Capture the cell that displays the provided text and extract its [x, y] central coordinate. 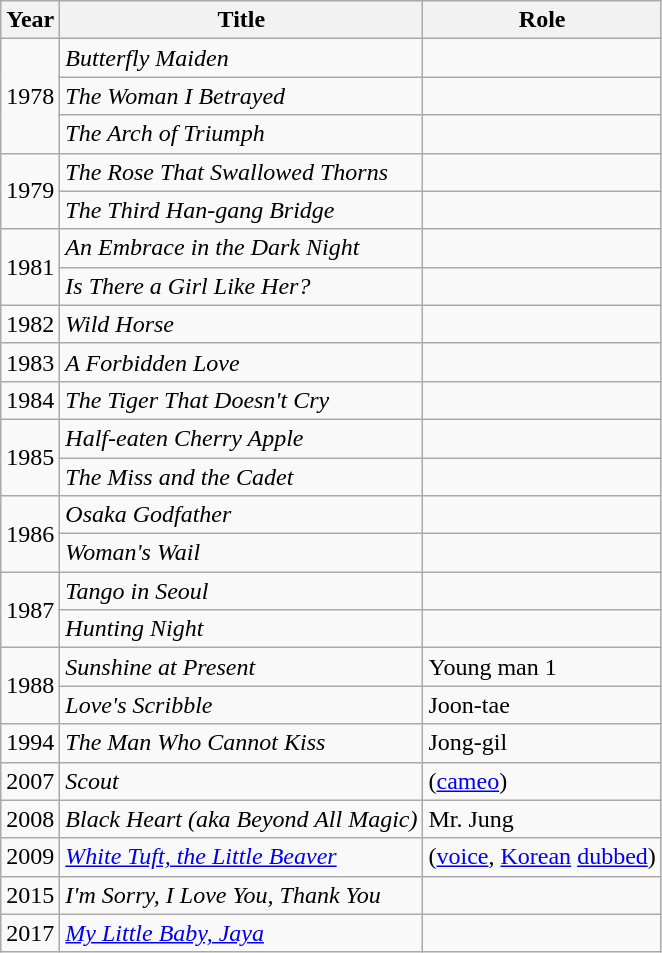
A Forbidden Love [242, 362]
2017 [30, 933]
2008 [30, 819]
1994 [30, 743]
Role [542, 20]
Sunshine at Present [242, 667]
The Man Who Cannot Kiss [242, 743]
1978 [30, 96]
(voice, Korean dubbed) [542, 857]
1987 [30, 610]
Half-eaten Cherry Apple [242, 438]
Woman's Wail [242, 553]
An Embrace in the Dark Night [242, 248]
The Arch of Triumph [242, 134]
2007 [30, 781]
Love's Scribble [242, 705]
Wild Horse [242, 324]
The Miss and the Cadet [242, 477]
2015 [30, 895]
1985 [30, 457]
1979 [30, 191]
Mr. Jung [542, 819]
1981 [30, 267]
1983 [30, 362]
Jong-gil [542, 743]
The Tiger That Doesn't Cry [242, 400]
Butterfly Maiden [242, 58]
Joon-tae [542, 705]
Scout [242, 781]
Black Heart (aka Beyond All Magic) [242, 819]
2009 [30, 857]
Is There a Girl Like Her? [242, 286]
1982 [30, 324]
Tango in Seoul [242, 591]
1988 [30, 686]
Year [30, 20]
1986 [30, 534]
The Woman I Betrayed [242, 96]
Title [242, 20]
Young man 1 [542, 667]
The Rose That Swallowed Thorns [242, 172]
The Third Han-gang Bridge [242, 210]
(cameo) [542, 781]
I'm Sorry, I Love You, Thank You [242, 895]
Hunting Night [242, 629]
1984 [30, 400]
Osaka Godfather [242, 515]
My Little Baby, Jaya [242, 933]
White Tuft, the Little Beaver [242, 857]
